Pinpoint the cell where the given text exists, returning its (x, y) midpoint coordinate. 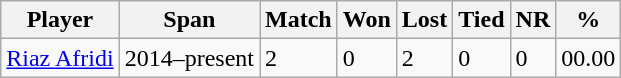
Won (366, 20)
Match (299, 20)
Lost (424, 20)
Riaz Afridi (60, 58)
NR (533, 20)
2014–present (189, 58)
% (588, 20)
Tied (482, 20)
Player (60, 20)
00.00 (588, 58)
Span (189, 20)
